Detect which cell encompasses the target text, then output its [x, y] center coordinate. 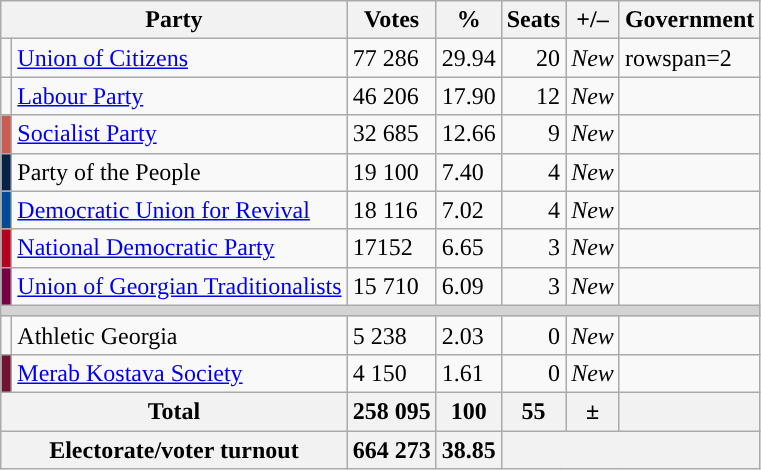
Party [174, 20]
Labour Party [180, 96]
Merab Kostava Society [180, 373]
55 [533, 411]
Union of Georgian Traditionalists [180, 286]
4 150 [392, 373]
% [468, 20]
258 095 [392, 411]
Votes [392, 20]
Socialist Party [180, 134]
rowspan=2 [689, 58]
12.66 [468, 134]
+/– [593, 20]
± [593, 411]
17152 [392, 248]
Union of Citizens [180, 58]
77 286 [392, 58]
46 206 [392, 96]
1.61 [468, 373]
32 685 [392, 134]
9 [533, 134]
18 116 [392, 210]
12 [533, 96]
7.40 [468, 172]
38.85 [468, 449]
29.94 [468, 58]
Athletic Georgia [180, 335]
National Democratic Party [180, 248]
20 [533, 58]
19 100 [392, 172]
2.03 [468, 335]
6.65 [468, 248]
5 238 [392, 335]
6.09 [468, 286]
Party of the People [180, 172]
17.90 [468, 96]
Total [174, 411]
100 [468, 411]
Seats [533, 20]
7.02 [468, 210]
Government [689, 20]
Electorate/voter turnout [174, 449]
15 710 [392, 286]
664 273 [392, 449]
Democratic Union for Revival [180, 210]
